Extract the [x, y] coordinate from the center of the cell holding the provided text.  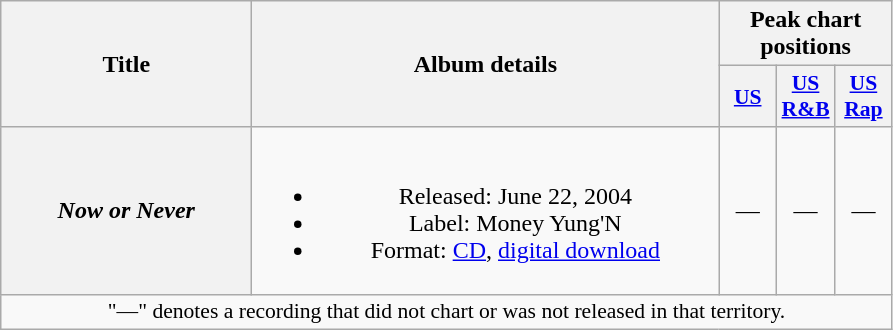
US [748, 96]
Now or Never [126, 210]
"—" denotes a recording that did not chart or was not released in that territory. [446, 312]
Released: June 22, 2004Label: Money Yung'NFormat: CD, digital download [486, 210]
Peak chart positions [806, 34]
Album details [486, 64]
US Rap [864, 96]
Title [126, 64]
US R&B [806, 96]
